Extract the [X, Y] coordinate from the center of the cell holding the provided text.  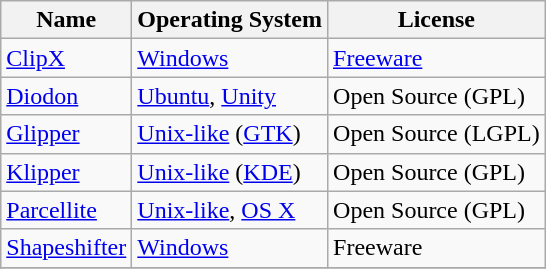
Unix-like (KDE) [230, 172]
Ubuntu, Unity [230, 96]
Operating System [230, 20]
Parcellite [66, 210]
Unix-like (GTK) [230, 134]
License [437, 20]
Klipper [66, 172]
Glipper [66, 134]
Shapeshifter [66, 248]
Unix-like, OS X [230, 210]
ClipX [66, 58]
Open Source (LGPL) [437, 134]
Name [66, 20]
Diodon [66, 96]
